Pinpoint the cell where the given text exists, returning its (X, Y) midpoint coordinate. 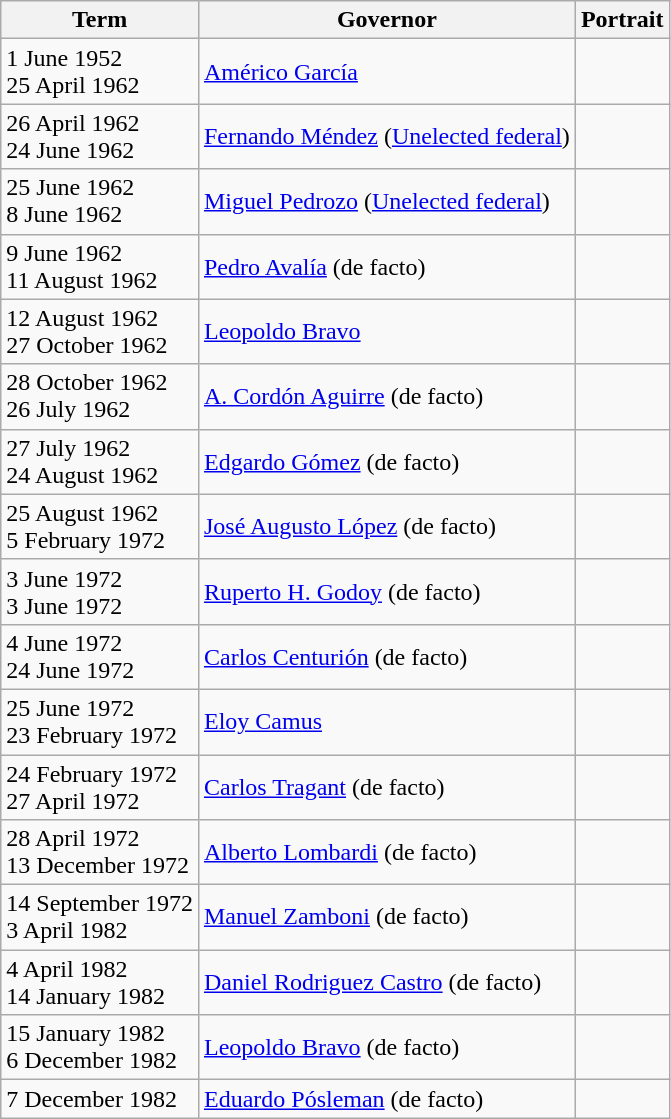
27 July 1962 24 August 1962 (100, 462)
1 June 1952 25 April 1962 (100, 72)
7 December 1982 (100, 1099)
25 June 1972 23 February 1972 (100, 722)
A. Cordón Aguirre (de facto) (386, 396)
Carlos Tragant (de facto) (386, 786)
Leopoldo Bravo (386, 332)
Miguel Pedrozo (Unelected federal) (386, 202)
15 January 1982 6 December 1982 (100, 1048)
3 June 1972 3 June 1972 (100, 592)
Daniel Rodriguez Castro (de facto) (386, 982)
9 June 1962 11 August 1962 (100, 266)
Leopoldo Bravo (de facto) (386, 1048)
Ruperto H. Godoy (de facto) (386, 592)
Carlos Centurión (de facto) (386, 656)
Term (100, 20)
Portrait (622, 20)
Américo García (386, 72)
José Augusto López (de facto) (386, 526)
4 June 1972 24 June 1972 (100, 656)
28 April 1972 13 December 1972 (100, 852)
12 August 1962 27 October 1962 (100, 332)
Governor (386, 20)
Fernando Méndez (Unelected federal) (386, 136)
26 April 1962 24 June 1962 (100, 136)
Eloy Camus (386, 722)
24 February 1972 27 April 1972 (100, 786)
25 August 1962 5 February 1972 (100, 526)
14 September 1972 3 April 1982 (100, 918)
25 June 1962 8 June 1962 (100, 202)
4 April 1982 14 January 1982 (100, 982)
28 October 1962 26 July 1962 (100, 396)
Pedro Avalía (de facto) (386, 266)
Alberto Lombardi (de facto) (386, 852)
Edgardo Gómez (de facto) (386, 462)
Eduardo Pósleman (de facto) (386, 1099)
Manuel Zamboni (de facto) (386, 918)
